Capture the cell that displays the provided text and extract its [X, Y] central coordinate. 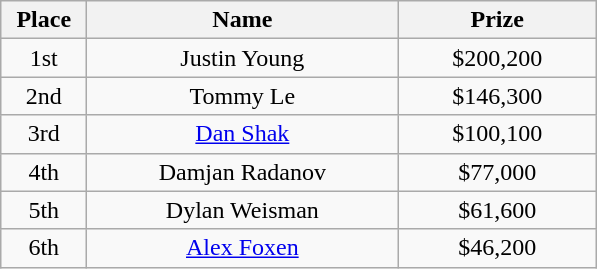
$77,000 [498, 172]
1st [44, 58]
$61,600 [498, 210]
2nd [44, 96]
Alex Foxen [242, 248]
5th [44, 210]
$146,300 [498, 96]
Justin Young [242, 58]
Damjan Radanov [242, 172]
$200,200 [498, 58]
$100,100 [498, 134]
3rd [44, 134]
Dan Shak [242, 134]
Place [44, 20]
Prize [498, 20]
Dylan Weisman [242, 210]
$46,200 [498, 248]
Name [242, 20]
6th [44, 248]
Tommy Le [242, 96]
4th [44, 172]
